Provide the [X, Y] coordinate of the cell's center where the given text is located.  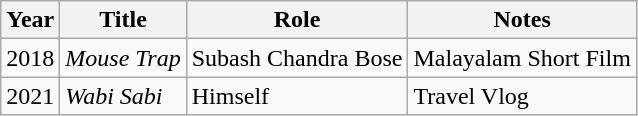
Travel Vlog [522, 96]
Subash Chandra Bose [297, 58]
Malayalam Short Film [522, 58]
Title [123, 20]
2018 [30, 58]
Himself [297, 96]
Mouse Trap [123, 58]
Role [297, 20]
Notes [522, 20]
2021 [30, 96]
Year [30, 20]
Wabi Sabi [123, 96]
